Detect which cell encompasses the target text, then output its (x, y) center coordinate. 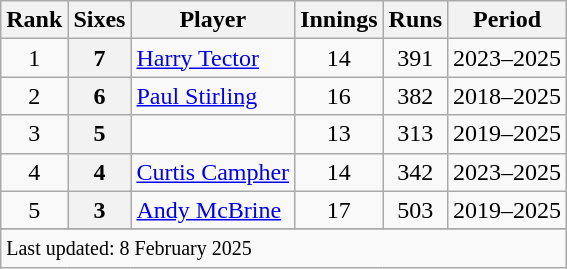
1 (34, 58)
17 (339, 210)
Andy McBrine (213, 210)
Runs (415, 20)
Period (508, 20)
2 (34, 96)
Paul Stirling (213, 96)
6 (100, 96)
16 (339, 96)
391 (415, 58)
342 (415, 172)
Innings (339, 20)
Player (213, 20)
Harry Tector (213, 58)
Curtis Campher (213, 172)
382 (415, 96)
13 (339, 134)
2018–2025 (508, 96)
Rank (34, 20)
7 (100, 58)
Last updated: 8 February 2025 (284, 248)
Sixes (100, 20)
503 (415, 210)
313 (415, 134)
